For the text-containing cell, return its midpoint in (X, Y) coordinate format. 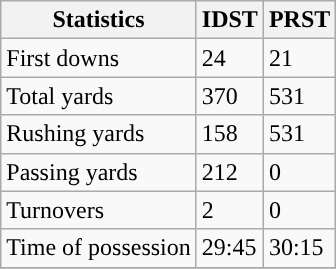
Rushing yards (99, 134)
PRST (299, 20)
24 (230, 58)
First downs (99, 58)
158 (230, 134)
30:15 (299, 248)
Turnovers (99, 210)
Total yards (99, 96)
370 (230, 96)
2 (230, 210)
29:45 (230, 248)
Passing yards (99, 172)
Time of possession (99, 248)
IDST (230, 20)
212 (230, 172)
21 (299, 58)
Statistics (99, 20)
